Extract the [X, Y] coordinate from the center of the cell holding the provided text.  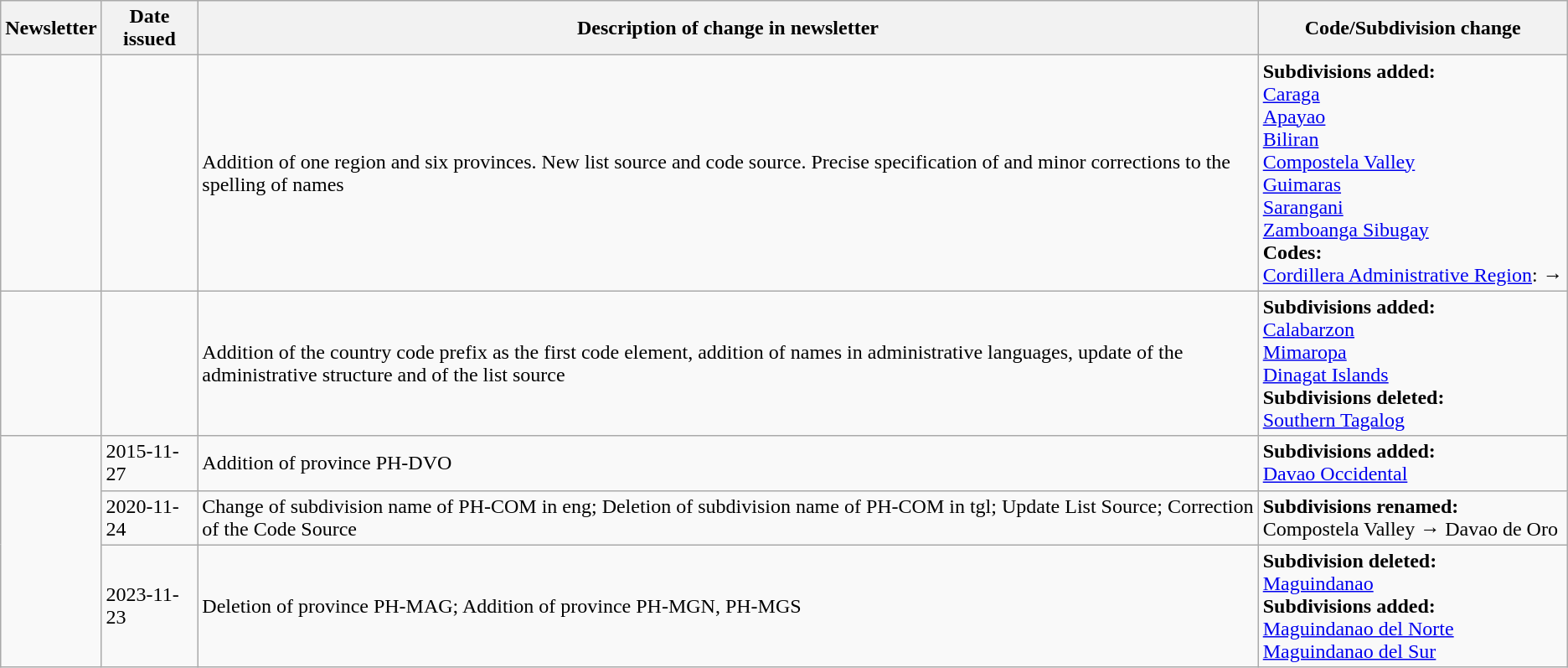
Subdivisions added: Davao Occidental [1412, 463]
Date issued [149, 28]
Description of change in newsletter [728, 28]
Deletion of province PH-MAG; Addition of province PH-MGN, PH-MGS [728, 606]
2020-11-24 [149, 518]
2023-11-23 [149, 606]
2015-11-27 [149, 463]
Subdivisions added: Calabarzon Mimaropa Dinagat Islands Subdivisions deleted: Southern Tagalog [1412, 364]
Subdivisions added: Caraga Apayao Biliran Compostela Valley Guimaras Sarangani Zamboanga Sibugay Codes: Cordillera Administrative Region: → [1412, 173]
Change of subdivision name of PH-COM in eng; Deletion of subdivision name of PH-COM in tgl; Update List Source; Correction of the Code Source [728, 518]
Subdivisions renamed: Compostela Valley → Davao de Oro [1412, 518]
Code/Subdivision change [1412, 28]
Subdivision deleted: MaguindanaoSubdivisions added: Maguindanao del Norte Maguindanao del Sur [1412, 606]
Addition of one region and six provinces. New list source and code source. Precise specification of and minor corrections to the spelling of names [728, 173]
Newsletter [51, 28]
Addition of province PH-DVO [728, 463]
